Extract the [x, y] coordinate from the center of the cell holding the provided text.  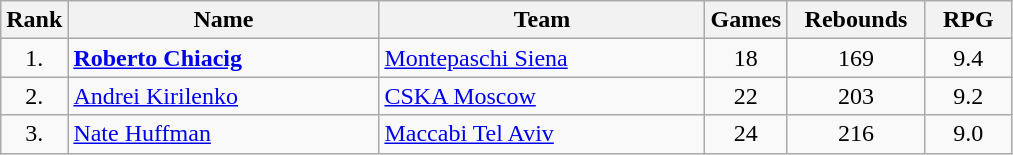
Name [224, 20]
169 [856, 58]
RPG [968, 20]
9.0 [968, 134]
Montepaschi Siena [542, 58]
9.4 [968, 58]
24 [746, 134]
Rebounds [856, 20]
1. [34, 58]
Andrei Kirilenko [224, 96]
203 [856, 96]
2. [34, 96]
CSKA Moscow [542, 96]
Roberto Chiacig [224, 58]
22 [746, 96]
3. [34, 134]
Games [746, 20]
18 [746, 58]
Rank [34, 20]
9.2 [968, 96]
Team [542, 20]
Nate Huffman [224, 134]
Maccabi Tel Aviv [542, 134]
216 [856, 134]
